Pinpoint the cell where the given text exists, returning its [x, y] midpoint coordinate. 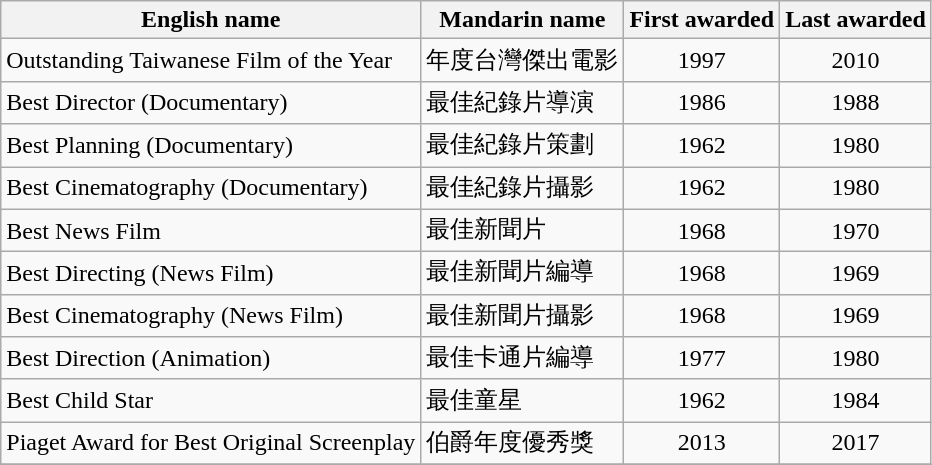
Best News Film [211, 230]
1977 [702, 358]
1997 [702, 60]
年度台灣傑出電影 [522, 60]
最佳童星 [522, 400]
伯爵年度優秀獎 [522, 444]
Mandarin name [522, 20]
Best Director (Documentary) [211, 102]
最佳卡通片編導 [522, 358]
最佳新聞片 [522, 230]
Best Child Star [211, 400]
最佳紀錄片攝影 [522, 188]
1970 [856, 230]
1988 [856, 102]
Piaget Award for Best Original Screenplay [211, 444]
Best Cinematography (News Film) [211, 316]
最佳紀錄片策劃 [522, 146]
1984 [856, 400]
First awarded [702, 20]
English name [211, 20]
2017 [856, 444]
Best Direction (Animation) [211, 358]
最佳紀錄片導演 [522, 102]
Last awarded [856, 20]
最佳新聞片編導 [522, 274]
Best Cinematography (Documentary) [211, 188]
最佳新聞片攝影 [522, 316]
Best Directing (News Film) [211, 274]
1986 [702, 102]
Outstanding Taiwanese Film of the Year [211, 60]
Best Planning (Documentary) [211, 146]
2013 [702, 444]
2010 [856, 60]
